Scan for the cell matching the given text and deliver its [X, Y] coordinate at center. 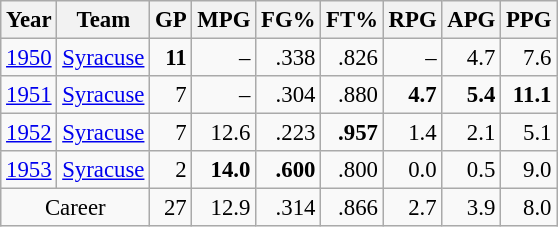
RPG [412, 20]
5.4 [472, 95]
1951 [29, 95]
FT% [352, 20]
.880 [352, 95]
8.0 [529, 208]
9.0 [529, 170]
1950 [29, 58]
11 [171, 58]
12.9 [224, 208]
APG [472, 20]
5.1 [529, 133]
0.5 [472, 170]
0.0 [412, 170]
3.9 [472, 208]
Career [76, 208]
1953 [29, 170]
2 [171, 170]
.304 [288, 95]
11.1 [529, 95]
7.6 [529, 58]
MPG [224, 20]
Year [29, 20]
1.4 [412, 133]
14.0 [224, 170]
FG% [288, 20]
.314 [288, 208]
GP [171, 20]
.826 [352, 58]
.223 [288, 133]
2.7 [412, 208]
.957 [352, 133]
2.1 [472, 133]
.800 [352, 170]
12.6 [224, 133]
PPG [529, 20]
Team [104, 20]
1952 [29, 133]
.866 [352, 208]
.338 [288, 58]
.600 [288, 170]
27 [171, 208]
